Search for the cell housing the specified text and yield its [x, y] center coordinate. 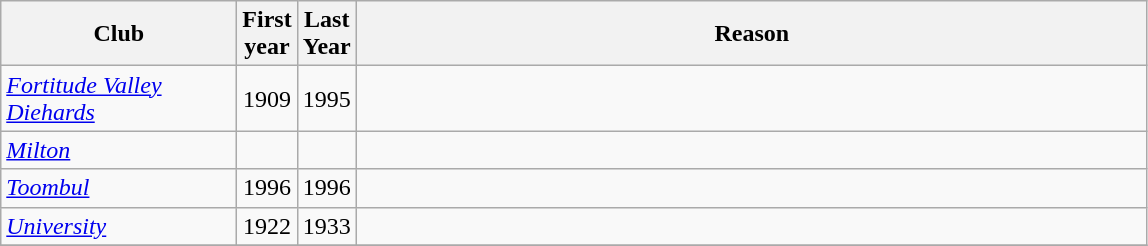
1922 [267, 226]
Toombul [119, 188]
University [119, 226]
First year [267, 34]
Club [119, 34]
1933 [326, 226]
Fortitude Valley Diehards [119, 98]
1995 [326, 98]
1909 [267, 98]
Last Year [326, 34]
Milton [119, 150]
Reason [752, 34]
